Determine the (X, Y) coordinate at the center of the cell enclosing the given text.  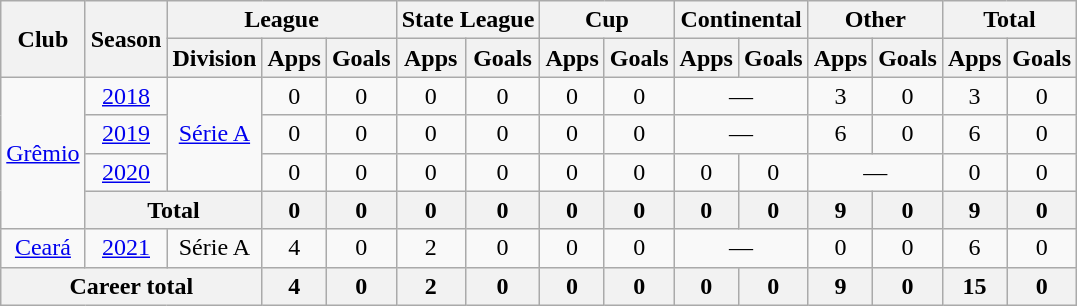
Cup (607, 20)
State League (468, 20)
Ceará (43, 248)
Continental (741, 20)
2019 (126, 134)
Club (43, 39)
League (282, 20)
2018 (126, 96)
Division (214, 58)
Career total (132, 286)
Other (875, 20)
Grêmio (43, 153)
15 (974, 286)
2021 (126, 248)
Season (126, 39)
2020 (126, 172)
